Pinpoint the cell where the given text exists, returning its [x, y] midpoint coordinate. 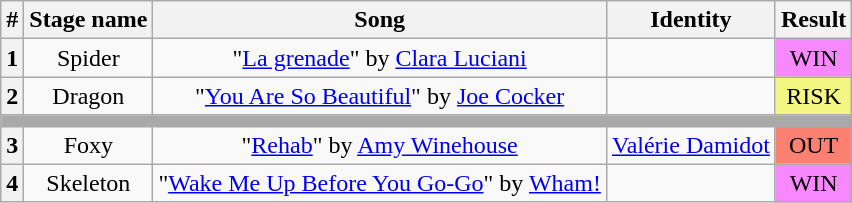
Result [813, 20]
Song [380, 20]
Identity [690, 20]
RISK [813, 96]
3 [12, 145]
Dragon [88, 96]
2 [12, 96]
"You Are So Beautiful" by Joe Cocker [380, 96]
"Wake Me Up Before You Go-Go" by Wham! [380, 183]
OUT [813, 145]
Skeleton [88, 183]
Valérie Damidot [690, 145]
4 [12, 183]
Stage name [88, 20]
# [12, 20]
"La grenade" by Clara Luciani [380, 58]
1 [12, 58]
Spider [88, 58]
"Rehab" by Amy Winehouse [380, 145]
Foxy [88, 145]
